From the cell containing the given text, extract its center point as [x, y] coordinate. 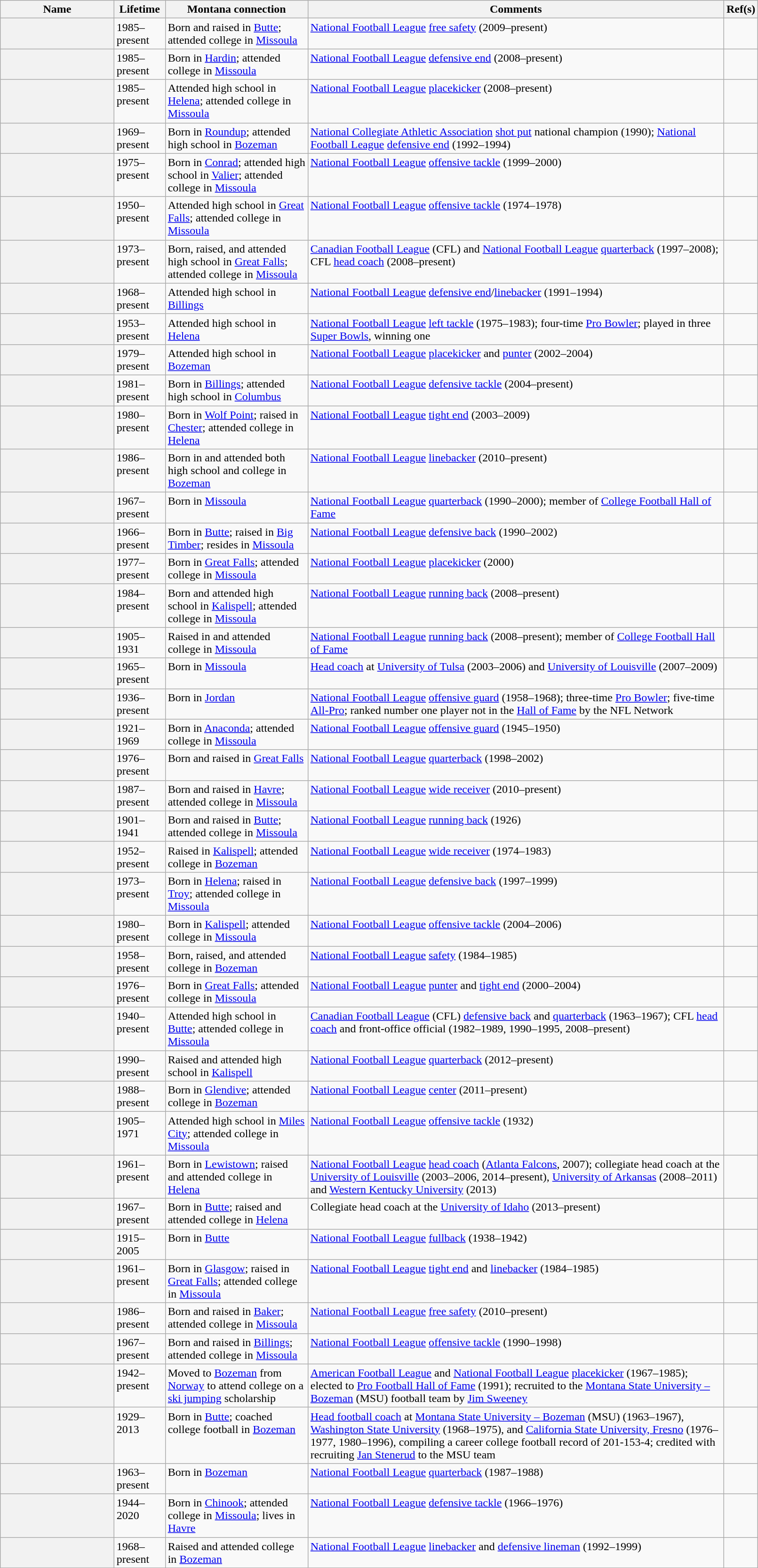
National Football League quarterback (2012–present) [516, 1066]
Born in Roundup; attended high school in Bozeman [236, 138]
National Football League wide receiver (2010–present) [516, 796]
Born in Butte [236, 1244]
1966–present [139, 538]
Born in Bozeman [236, 1479]
National Football League center (2011–present) [516, 1097]
National Football League offensive tackle (2004–2006) [516, 930]
1929–2013 [139, 1435]
1969–present [139, 138]
1953–present [139, 329]
Born in Glasgow; raised in Great Falls; attended college in Missoula [236, 1281]
1944–2020 [139, 1515]
1965–present [139, 673]
Attended high school in Helena; attended college in Missoula [236, 101]
Attended high school in Great Falls; attended college in Missoula [236, 218]
Comments [516, 9]
National Football League offensive tackle (1932) [516, 1133]
1905–1931 [139, 642]
National Football League fullback (1938–1942) [516, 1244]
National Football League defensive tackle (1966–1976) [516, 1515]
National Football League left tackle (1975–1983); four-time Pro Bowler; played in three Super Bowls, winning one [516, 329]
Born in Wolf Point; raised in Chester; attended college in Helena [236, 427]
National Football League defensive back (1990–2002) [516, 538]
Born and raised in Billings; attended college in Missoula [236, 1349]
Born in Butte; coached college football in Bozeman [236, 1435]
Montana connection [236, 9]
Born in Chinook; attended college in Missoula; lives in Havre [236, 1515]
National Football League defensive back (1997–1999) [516, 894]
National Football League placekicker (2000) [516, 569]
1988–present [139, 1097]
National Football League wide receiver (1974–1983) [516, 857]
Attended high school in Butte; attended college in Missoula [236, 1029]
National Football League quarterback (1998–2002) [516, 765]
Raised and attended high school in Kalispell [236, 1066]
Lifetime [139, 9]
Canadian Football League (CFL) and National Football League quarterback (1997–2008); CFL head coach (2008–present) [516, 261]
1975–present [139, 175]
National Football League running back (2008–present) [516, 606]
National Football League offensive tackle (1999–2000) [516, 175]
Born in Jordan [236, 704]
Ref(s) [741, 9]
Collegiate head coach at the University of Idaho (2013–present) [516, 1213]
1979–present [139, 359]
Head coach at University of Tulsa (2003–2006) and University of Louisville (2007–2009) [516, 673]
Born in Conrad; attended high school in Valier; attended college in Missoula [236, 175]
National Football League tight end and linebacker (1984–1985) [516, 1281]
National Football League linebacker (2010–present) [516, 471]
Born in Kalispell; attended college in Missoula [236, 930]
1950–present [139, 218]
National Football League quarterback (1987–1988) [516, 1479]
National Football League linebacker and defensive lineman (1992–1999) [516, 1552]
Born in Helena; raised in Troy; attended college in Missoula [236, 894]
Born and attended high school in Kalispell; attended college in Missoula [236, 606]
National Football League placekicker and punter (2002–2004) [516, 359]
1963–present [139, 1479]
1987–present [139, 796]
1981–present [139, 390]
Attended high school in Billings [236, 298]
Born in Butte; raised in Big Timber; resides in Missoula [236, 538]
1905–1971 [139, 1133]
National Football League running back (2008–present); member of College Football Hall of Fame [516, 642]
National Football League punter and tight end (2000–2004) [516, 992]
National Football League tight end (2003–2009) [516, 427]
National Football League running back (1926) [516, 826]
1936–present [139, 704]
1977–present [139, 569]
1940–present [139, 1029]
1942–present [139, 1386]
Born and raised in Baker; attended college in Missoula [236, 1318]
Attended high school in Bozeman [236, 359]
Name [57, 9]
1990–present [139, 1066]
Born in and attended both high school and college in Bozeman [236, 471]
National Football League defensive end/linebacker (1991–1994) [516, 298]
National Football League offensive tackle (1974–1978) [516, 218]
1901–1941 [139, 826]
1952–present [139, 857]
National Football League defensive end (2008–present) [516, 64]
1984–present [139, 606]
Born in Billings; attended high school in Columbus [236, 390]
Born, raised, and attended high school in Great Falls; attended college in Missoula [236, 261]
National Football League offensive guard (1945–1950) [516, 735]
National Football League safety (1984–1985) [516, 961]
Born, raised, and attended college in Bozeman [236, 961]
1915–2005 [139, 1244]
Attended high school in Miles City; attended college in Missoula [236, 1133]
Raised in and attended college in Missoula [236, 642]
1958–present [139, 961]
National Football League quarterback (1990–2000); member of College Football Hall of Fame [516, 508]
National Football League defensive tackle (2004–present) [516, 390]
Born in Butte; raised and attended college in Helena [236, 1213]
Born in Glendive; attended college in Bozeman [236, 1097]
National Football League free safety (2009–present) [516, 34]
National Football League offensive tackle (1990–1998) [516, 1349]
National Football League free safety (2010–present) [516, 1318]
1921–1969 [139, 735]
Born and raised in Great Falls [236, 765]
Born in Anaconda; attended college in Missoula [236, 735]
Attended high school in Helena [236, 329]
National Football League placekicker (2008–present) [516, 101]
Born and raised in Havre; attended college in Missoula [236, 796]
Raised in Kalispell; attended college in Bozeman [236, 857]
Born in Hardin; attended college in Missoula [236, 64]
Born in Lewistown; raised and attended college in Helena [236, 1177]
National Collegiate Athletic Association shot put national champion (1990); National Football League defensive end (1992–1994) [516, 138]
Raised and attended college in Bozeman [236, 1552]
Moved to Bozeman from Norway to attend college on a ski jumping scholarship [236, 1386]
